For the text-containing cell, return its midpoint in [x, y] coordinate format. 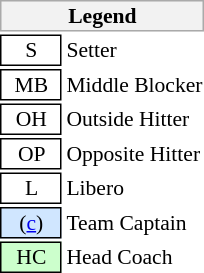
Setter [134, 50]
S [32, 50]
(c) [32, 223]
OP [32, 154]
Libero [134, 188]
Legend [102, 16]
OH [32, 120]
MB [32, 85]
Team Captain [134, 223]
Middle Blocker [134, 85]
Opposite Hitter [134, 154]
L [32, 188]
Outside Hitter [134, 120]
